For the text-containing cell, return its midpoint in (x, y) coordinate format. 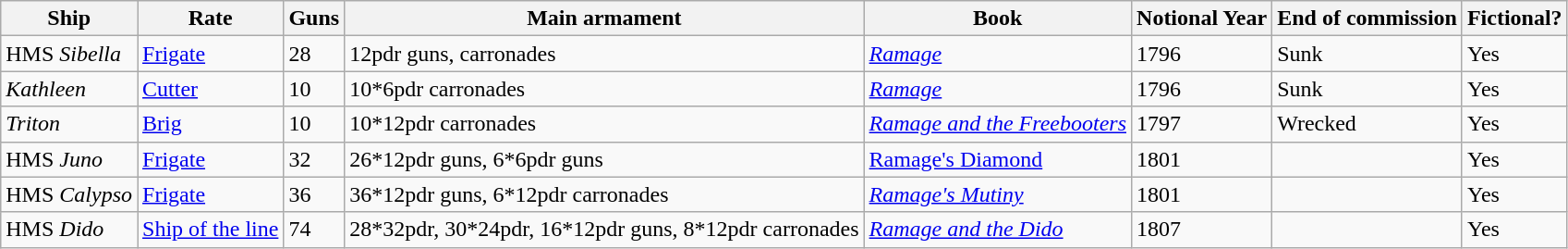
Rate (211, 19)
Kathleen (69, 89)
End of commission (1367, 19)
32 (314, 159)
Triton (69, 124)
74 (314, 230)
Book (998, 19)
Guns (314, 19)
26*12pdr guns, 6*6pdr guns (604, 159)
Main armament (604, 19)
36*12pdr guns, 6*12pdr carronades (604, 194)
Ship of the line (211, 230)
HMS Juno (69, 159)
Ramage's Mutiny (998, 194)
10*6pdr carronades (604, 89)
1797 (1202, 124)
Ship (69, 19)
1807 (1202, 230)
Notional Year (1202, 19)
HMS Dido (69, 230)
10*12pdr carronades (604, 124)
Ramage and the Dido (998, 230)
36 (314, 194)
Brig (211, 124)
Ramage and the Freebooters (998, 124)
HMS Calypso (69, 194)
Cutter (211, 89)
HMS Sibella (69, 54)
28*32pdr, 30*24pdr, 16*12pdr guns, 8*12pdr carronades (604, 230)
12pdr guns, carronades (604, 54)
Ramage's Diamond (998, 159)
Fictional? (1514, 19)
Wrecked (1367, 124)
28 (314, 54)
